Locate the cell with the specified text and output its (x, y) center coordinate. 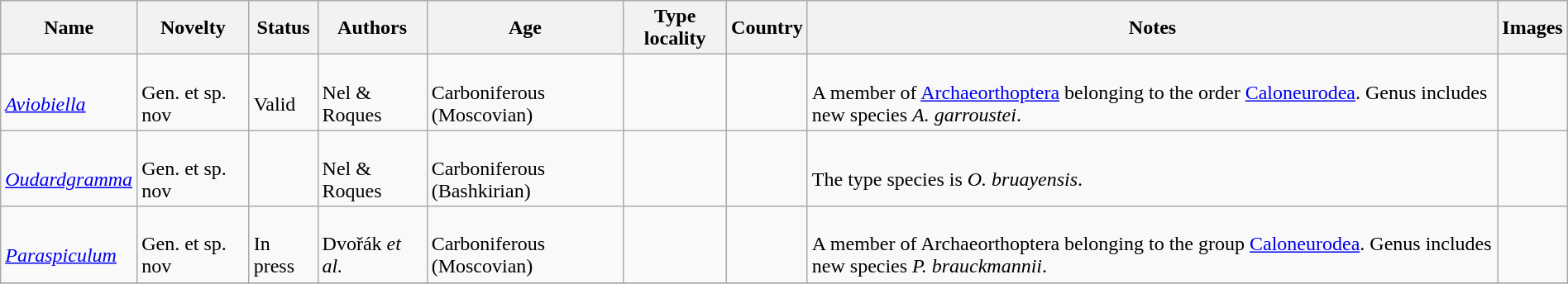
Dvořák et al. (372, 244)
Age (525, 28)
Country (767, 28)
Notes (1152, 28)
Paraspiculum (69, 244)
Aviobiella (69, 92)
Valid (283, 92)
A member of Archaeorthoptera belonging to the group Caloneurodea. Genus includes new species P. brauckmannii. (1152, 244)
Authors (372, 28)
Oudardgramma (69, 168)
Name (69, 28)
Images (1532, 28)
The type species is O. bruayensis. (1152, 168)
Novelty (194, 28)
Carboniferous (Bashkirian) (525, 168)
Status (283, 28)
Type locality (675, 28)
In press (283, 244)
A member of Archaeorthoptera belonging to the order Caloneurodea. Genus includes new species A. garroustei. (1152, 92)
